Find where the given text appears and provide that cell's center as (x, y) coordinate. 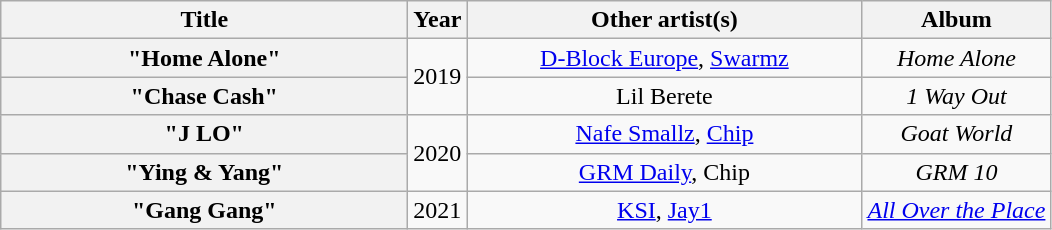
2019 (438, 77)
Album (956, 20)
"Home Alone" (204, 58)
KSI, Jay1 (664, 210)
D-Block Europe, Swarmz (664, 58)
2020 (438, 153)
All Over the Place (956, 210)
2021 (438, 210)
Nafe Smallz, Chip (664, 134)
GRM Daily, Chip (664, 172)
"Chase Cash" (204, 96)
GRM 10 (956, 172)
Goat World (956, 134)
1 Way Out (956, 96)
"Gang Gang" (204, 210)
Home Alone (956, 58)
"J LO" (204, 134)
"Ying & Yang" (204, 172)
Other artist(s) (664, 20)
Year (438, 20)
Lil Berete (664, 96)
Title (204, 20)
